Output the [X, Y] coordinate of the center of the cell containing the given text.  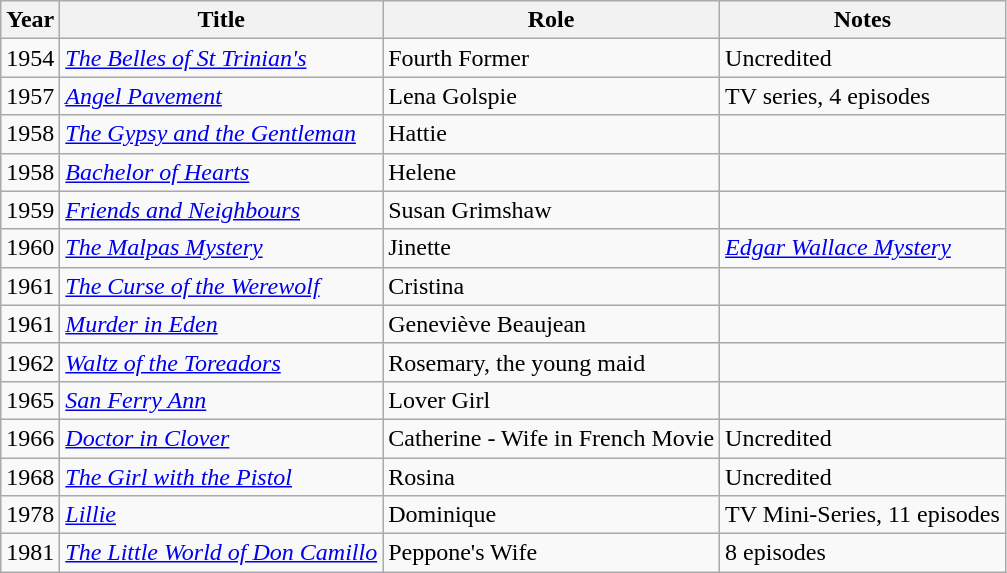
1968 [30, 477]
TV series, 4 episodes [863, 96]
Susan Grimshaw [552, 210]
Angel Pavement [222, 96]
Murder in Eden [222, 324]
The Little World of Don Camillo [222, 553]
Peppone's Wife [552, 553]
Title [222, 20]
1966 [30, 438]
Lena Golspie [552, 96]
The Gypsy and the Gentleman [222, 134]
Role [552, 20]
Lover Girl [552, 400]
1957 [30, 96]
The Malpas Mystery [222, 248]
Cristina [552, 286]
Edgar Wallace Mystery [863, 248]
1954 [30, 58]
San Ferry Ann [222, 400]
1959 [30, 210]
The Belles of St Trinian's [222, 58]
Geneviève Beaujean [552, 324]
1978 [30, 515]
TV Mini-Series, 11 episodes [863, 515]
Friends and Neighbours [222, 210]
1962 [30, 362]
Rosina [552, 477]
Waltz of the Toreadors [222, 362]
1981 [30, 553]
The Curse of the Werewolf [222, 286]
Hattie [552, 134]
Rosemary, the young maid [552, 362]
The Girl with the Pistol [222, 477]
Catherine - Wife in French Movie [552, 438]
Bachelor of Hearts [222, 172]
Fourth Former [552, 58]
1960 [30, 248]
Year [30, 20]
Dominique [552, 515]
Lillie [222, 515]
Doctor in Clover [222, 438]
8 episodes [863, 553]
1965 [30, 400]
Jinette [552, 248]
Helene [552, 172]
Notes [863, 20]
